Output the (X, Y) coordinate of the center of the cell containing the given text.  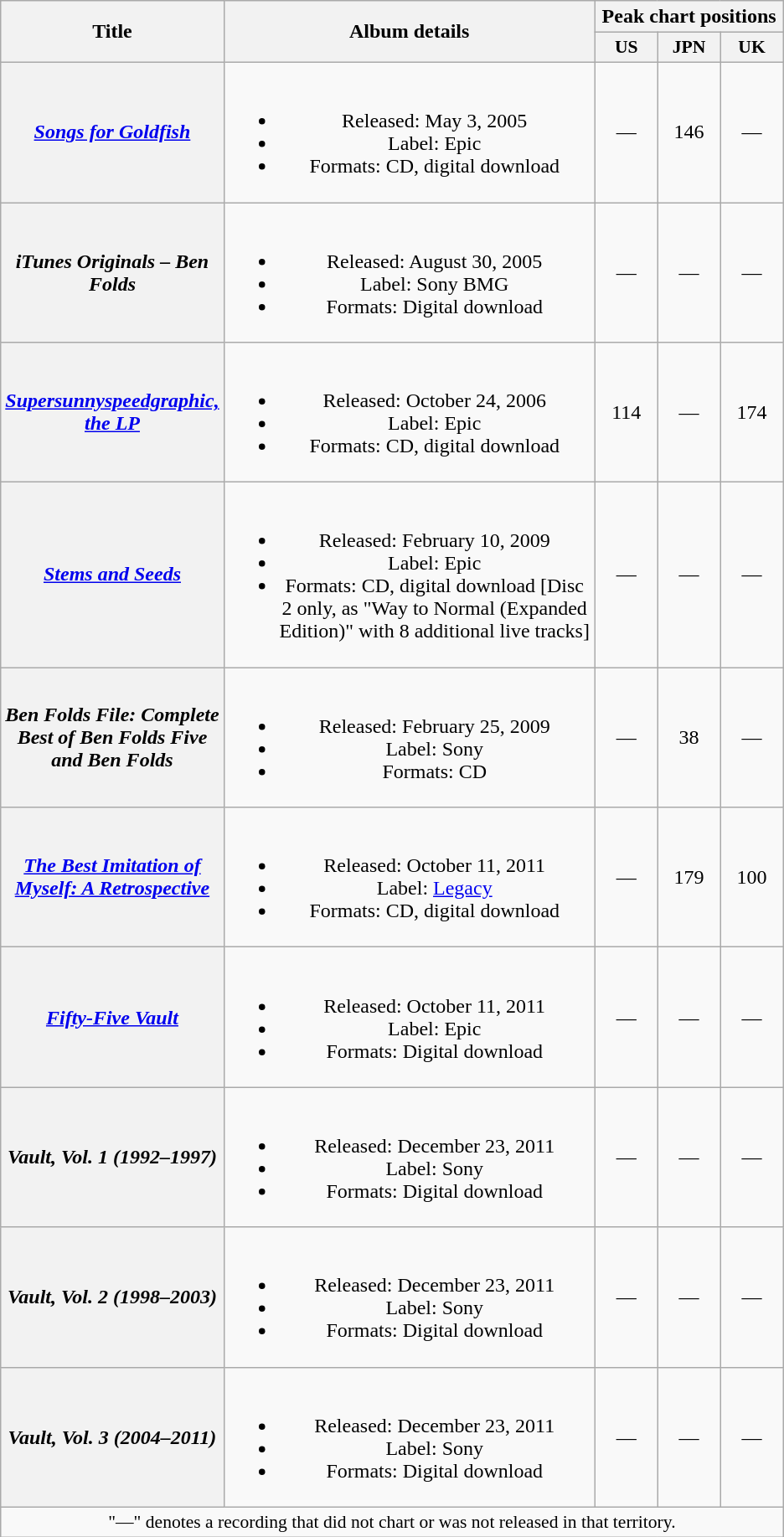
Released: February 25, 2009Label: SonyFormats: CD (409, 737)
Vault, Vol. 2 (1998–2003) (112, 1297)
146 (689, 132)
100 (752, 878)
Supersunnyspeedgraphic, the LP (112, 412)
38 (689, 737)
Fifty-Five Vault (112, 1017)
Vault, Vol. 3 (2004–2011) (112, 1437)
114 (627, 412)
iTunes Originals – Ben Folds (112, 273)
The Best Imitation of Myself: A Retrospective (112, 878)
Released: October 11, 2011Label: LegacyFormats: CD, digital download (409, 878)
Songs for Goldfish (112, 132)
174 (752, 412)
"—" denotes a recording that did not chart or was not released in that territory. (392, 1522)
Ben Folds File: Complete Best of Ben Folds Five and Ben Folds (112, 737)
Released: May 3, 2005Label: EpicFormats: CD, digital download (409, 132)
Vault, Vol. 1 (1992–1997) (112, 1158)
Released: October 11, 2011Label: EpicFormats: Digital download (409, 1017)
UK (752, 48)
Peak chart positions (689, 17)
Released: October 24, 2006Label: EpicFormats: CD, digital download (409, 412)
JPN (689, 48)
US (627, 48)
Stems and Seeds (112, 575)
179 (689, 878)
Title (112, 32)
Released: August 30, 2005Label: Sony BMGFormats: Digital download (409, 273)
Album details (409, 32)
